Pinpoint the cell where the given text exists, returning its [x, y] midpoint coordinate. 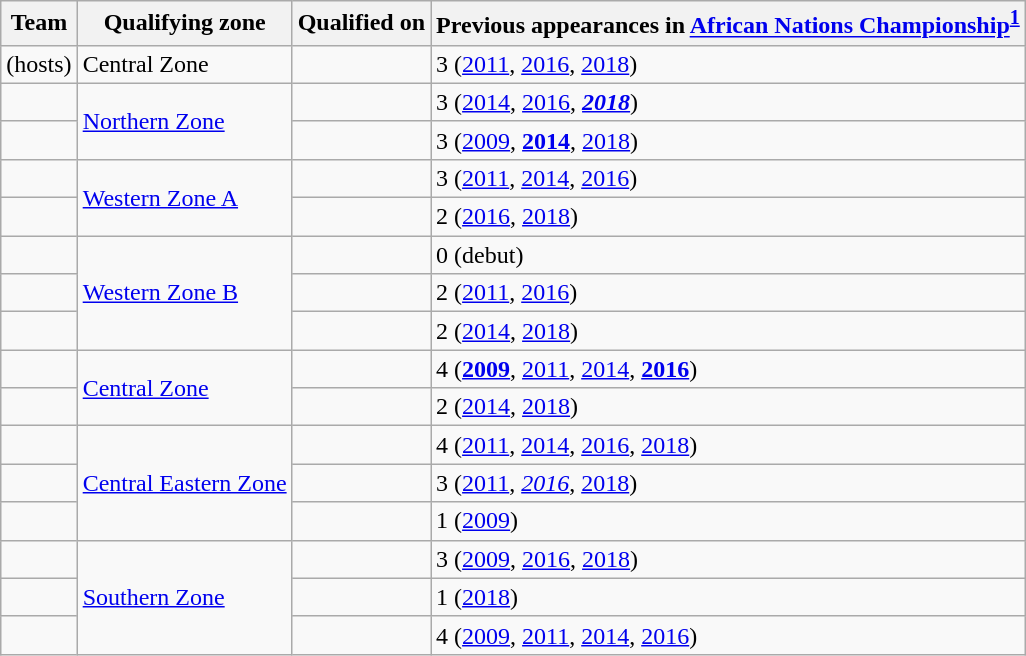
2 (2011, 2016) [728, 293]
0 (debut) [728, 255]
3 (2011, 2014, 2016) [728, 178]
Northern Zone [184, 121]
Western Zone A [184, 197]
4 (2011, 2014, 2016, 2018) [728, 445]
Central Eastern Zone [184, 483]
1 (2018) [728, 597]
Previous appearances in African Nations Championship1 [728, 24]
2 (2016, 2018) [728, 217]
3 (2009, 2016, 2018) [728, 559]
Western Zone B [184, 293]
1 (2009) [728, 521]
Southern Zone [184, 597]
3 (2009, 2014, 2018) [728, 140]
Qualifying zone [184, 24]
Qualified on [361, 24]
3 (2014, 2016, 2018) [728, 102]
Team [39, 24]
(hosts) [39, 64]
